Determine the (x, y) coordinate at the center of the cell enclosing the given text.  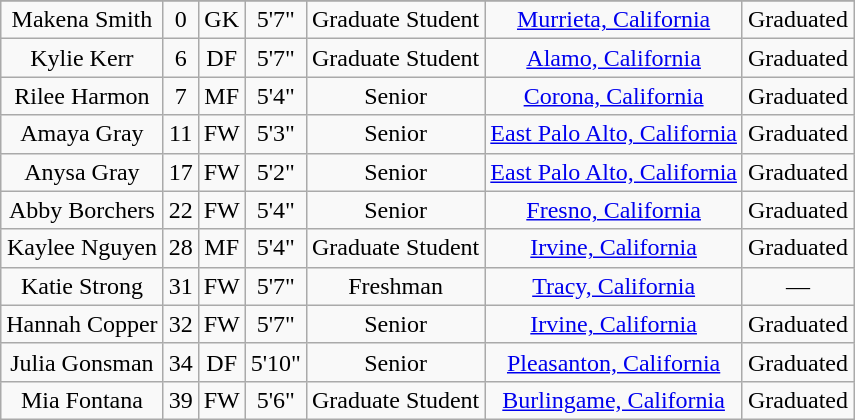
Anysa Gray (82, 172)
Alamo, California (614, 58)
17 (180, 172)
0 (180, 20)
5'10" (276, 362)
5'3" (276, 134)
Murrieta, California (614, 20)
Amaya Gray (82, 134)
Abby Borchers (82, 210)
7 (180, 96)
11 (180, 134)
5'2" (276, 172)
22 (180, 210)
Hannah Copper (82, 324)
31 (180, 286)
Katie Strong (82, 286)
6 (180, 58)
Mia Fontana (82, 400)
Fresno, California (614, 210)
Kylie Kerr (82, 58)
— (798, 286)
Makena Smith (82, 20)
34 (180, 362)
Freshman (395, 286)
Julia Gonsman (82, 362)
5'6" (276, 400)
Pleasanton, California (614, 362)
28 (180, 248)
Burlingame, California (614, 400)
32 (180, 324)
Rilee Harmon (82, 96)
GK (222, 20)
Kaylee Nguyen (82, 248)
Corona, California (614, 96)
Tracy, California (614, 286)
39 (180, 400)
